Identify which cell holds the provided text, then report its (x, y) central coordinate. 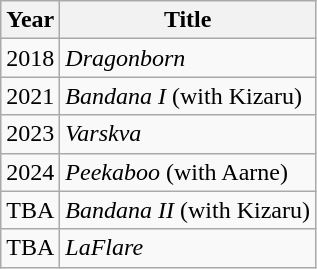
Year (30, 20)
2024 (30, 172)
Bandana I (with Kizaru) (188, 96)
Peekaboo (with Aarne) (188, 172)
Title (188, 20)
Dragonborn (188, 58)
Bandana II (with Kizaru) (188, 210)
2021 (30, 96)
LaFlare (188, 248)
2023 (30, 134)
2018 (30, 58)
Varskva (188, 134)
